Return the [x, y] coordinate for the center point of the cell that contains the specified text.  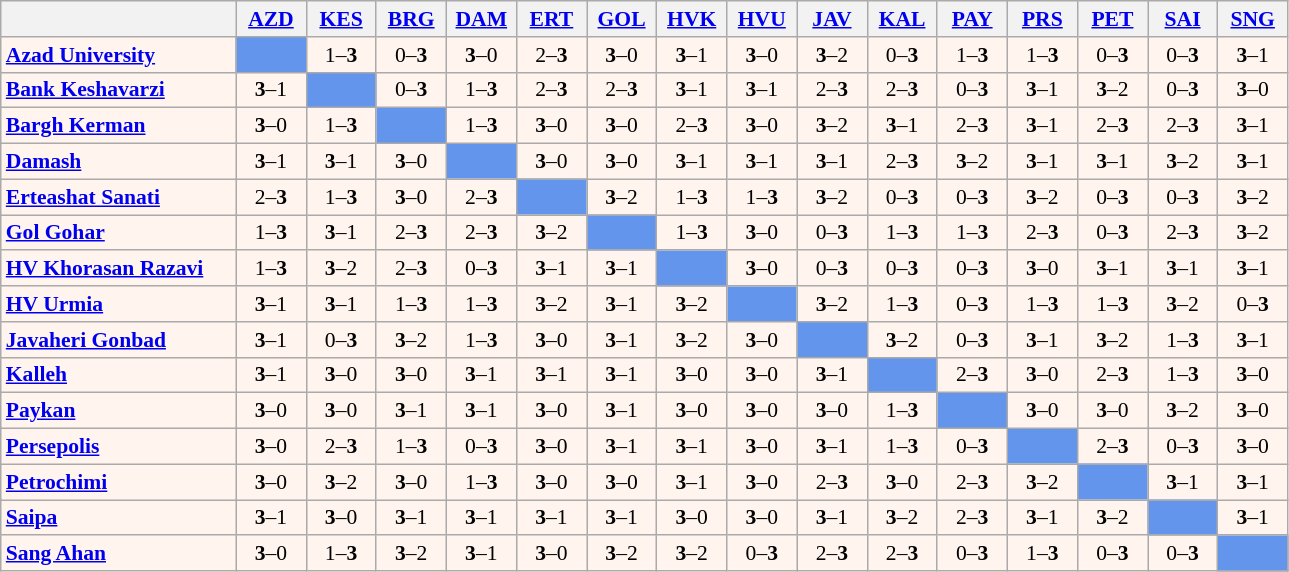
KES [341, 19]
HVU [762, 19]
Azad University [118, 55]
Paykan [118, 411]
JAV [832, 19]
SNG [1253, 19]
DAM [481, 19]
HV Urmia [118, 304]
AZD [271, 19]
Persepolis [118, 447]
Saipa [118, 518]
Petrochimi [118, 482]
HV Khorasan Razavi [118, 269]
Sang Ahan [118, 554]
Bargh Kerman [118, 126]
PRS [1042, 19]
HVK [692, 19]
Bank Keshavarzi [118, 90]
Gol Gohar [118, 233]
Erteashat Sanati [118, 197]
BRG [411, 19]
GOL [621, 19]
PAY [972, 19]
Javaheri Gonbad [118, 340]
KAL [902, 19]
ERT [551, 19]
PET [1112, 19]
Damash [118, 162]
Kalleh [118, 375]
SAI [1183, 19]
